For the text-containing cell, return its midpoint in [x, y] coordinate format. 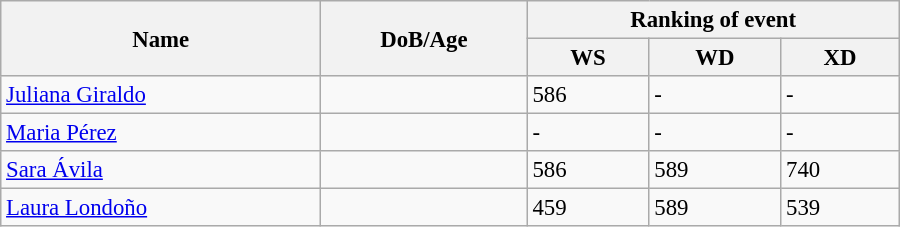
740 [840, 170]
Ranking of event [713, 20]
Maria Pérez [161, 133]
DoB/Age [424, 38]
Sara Ávila [161, 170]
Name [161, 38]
Laura Londoño [161, 208]
XD [840, 58]
Juliana Giraldo [161, 95]
539 [840, 208]
WS [588, 58]
459 [588, 208]
WD [715, 58]
